Locate the cell with the specified text and output its [X, Y] center coordinate. 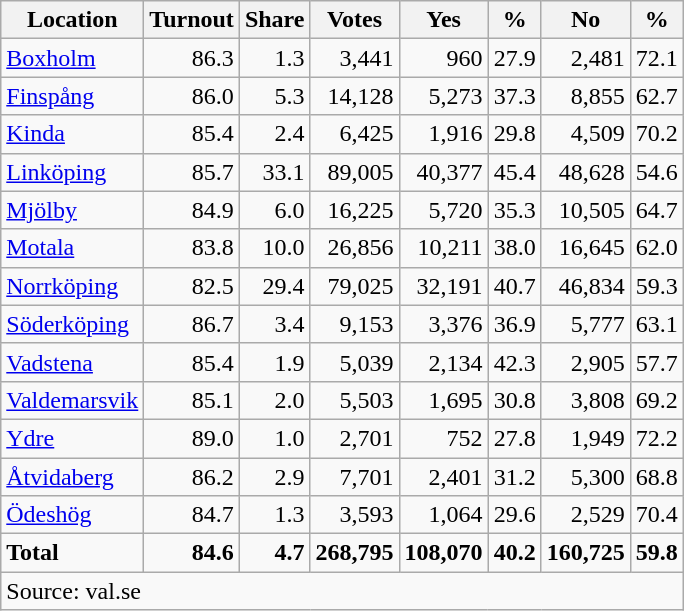
40.7 [514, 286]
Total [72, 553]
14,128 [354, 96]
57.7 [656, 362]
Söderköping [72, 324]
70.4 [656, 515]
48,628 [586, 172]
33.1 [274, 172]
6,425 [354, 134]
40,377 [444, 172]
5,039 [354, 362]
70.2 [656, 134]
27.9 [514, 58]
27.8 [514, 438]
3,376 [444, 324]
5,720 [444, 210]
59.3 [656, 286]
69.2 [656, 400]
2,701 [354, 438]
86.3 [192, 58]
Valdemarsvik [72, 400]
5.3 [274, 96]
62.7 [656, 96]
2,134 [444, 362]
5,777 [586, 324]
5,300 [586, 477]
Vadstena [72, 362]
Turnout [192, 20]
Yes [444, 20]
63.1 [656, 324]
31.2 [514, 477]
Location [72, 20]
85.1 [192, 400]
1.0 [274, 438]
29.8 [514, 134]
38.0 [514, 248]
Mjölby [72, 210]
45.4 [514, 172]
Share [274, 20]
1,695 [444, 400]
37.3 [514, 96]
3,593 [354, 515]
82.5 [192, 286]
4.7 [274, 553]
84.6 [192, 553]
4,509 [586, 134]
Finspång [72, 96]
2,401 [444, 477]
Åtvidaberg [72, 477]
160,725 [586, 553]
3.4 [274, 324]
Kinda [72, 134]
1,949 [586, 438]
16,225 [354, 210]
32,191 [444, 286]
16,645 [586, 248]
1,916 [444, 134]
5,503 [354, 400]
72.2 [656, 438]
Ydre [72, 438]
29.6 [514, 515]
40.2 [514, 553]
84.9 [192, 210]
2.4 [274, 134]
Linköping [72, 172]
10,211 [444, 248]
752 [444, 438]
2.0 [274, 400]
3,441 [354, 58]
64.7 [656, 210]
79,025 [354, 286]
68.8 [656, 477]
7,701 [354, 477]
85.7 [192, 172]
59.8 [656, 553]
2,905 [586, 362]
86.0 [192, 96]
3,808 [586, 400]
42.3 [514, 362]
83.8 [192, 248]
Motala [72, 248]
89,005 [354, 172]
36.9 [514, 324]
6.0 [274, 210]
54.6 [656, 172]
9,153 [354, 324]
Norrköping [72, 286]
84.7 [192, 515]
No [586, 20]
1,064 [444, 515]
Source: val.se [342, 591]
26,856 [354, 248]
2.9 [274, 477]
Boxholm [72, 58]
89.0 [192, 438]
86.2 [192, 477]
108,070 [444, 553]
30.8 [514, 400]
1.9 [274, 362]
86.7 [192, 324]
5,273 [444, 96]
960 [444, 58]
268,795 [354, 553]
72.1 [656, 58]
Votes [354, 20]
62.0 [656, 248]
10.0 [274, 248]
10,505 [586, 210]
29.4 [274, 286]
8,855 [586, 96]
2,529 [586, 515]
46,834 [586, 286]
Ödeshög [72, 515]
35.3 [514, 210]
2,481 [586, 58]
